Return the (x, y) coordinate for the center point of the cell that contains the specified text.  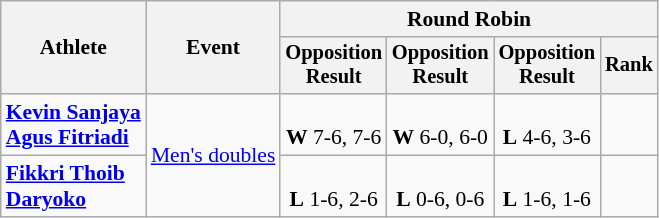
Rank (629, 66)
Round Robin (468, 19)
Event (214, 48)
Athlete (74, 48)
L 1-6, 1-6 (548, 186)
W 7-6, 7-6 (334, 124)
L 1-6, 2-6 (334, 186)
Kevin SanjayaAgus Fitriadi (74, 124)
L 4-6, 3-6 (548, 124)
W 6-0, 6-0 (440, 124)
L 0-6, 0-6 (440, 186)
Men's doubles (214, 155)
Fikkri ThoibDaryoko (74, 186)
